Extract the (x, y) coordinate from the center of the cell holding the provided text.  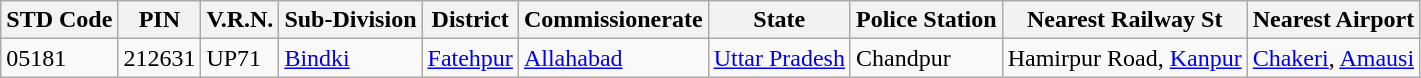
Nearest Airport (1334, 20)
V.R.N. (240, 20)
District (470, 20)
UP71 (240, 58)
212631 (160, 58)
05181 (60, 58)
Allahabad (613, 58)
Chandpur (926, 58)
Hamirpur Road, Kanpur (1124, 58)
Fatehpur (470, 58)
Uttar Pradesh (779, 58)
State (779, 20)
Chakeri, Amausi (1334, 58)
Police Station (926, 20)
Bindki (350, 58)
Sub-Division (350, 20)
STD Code (60, 20)
PIN (160, 20)
Commissionerate (613, 20)
Nearest Railway St (1124, 20)
